Output the (x, y) coordinate of the center of the cell containing the given text.  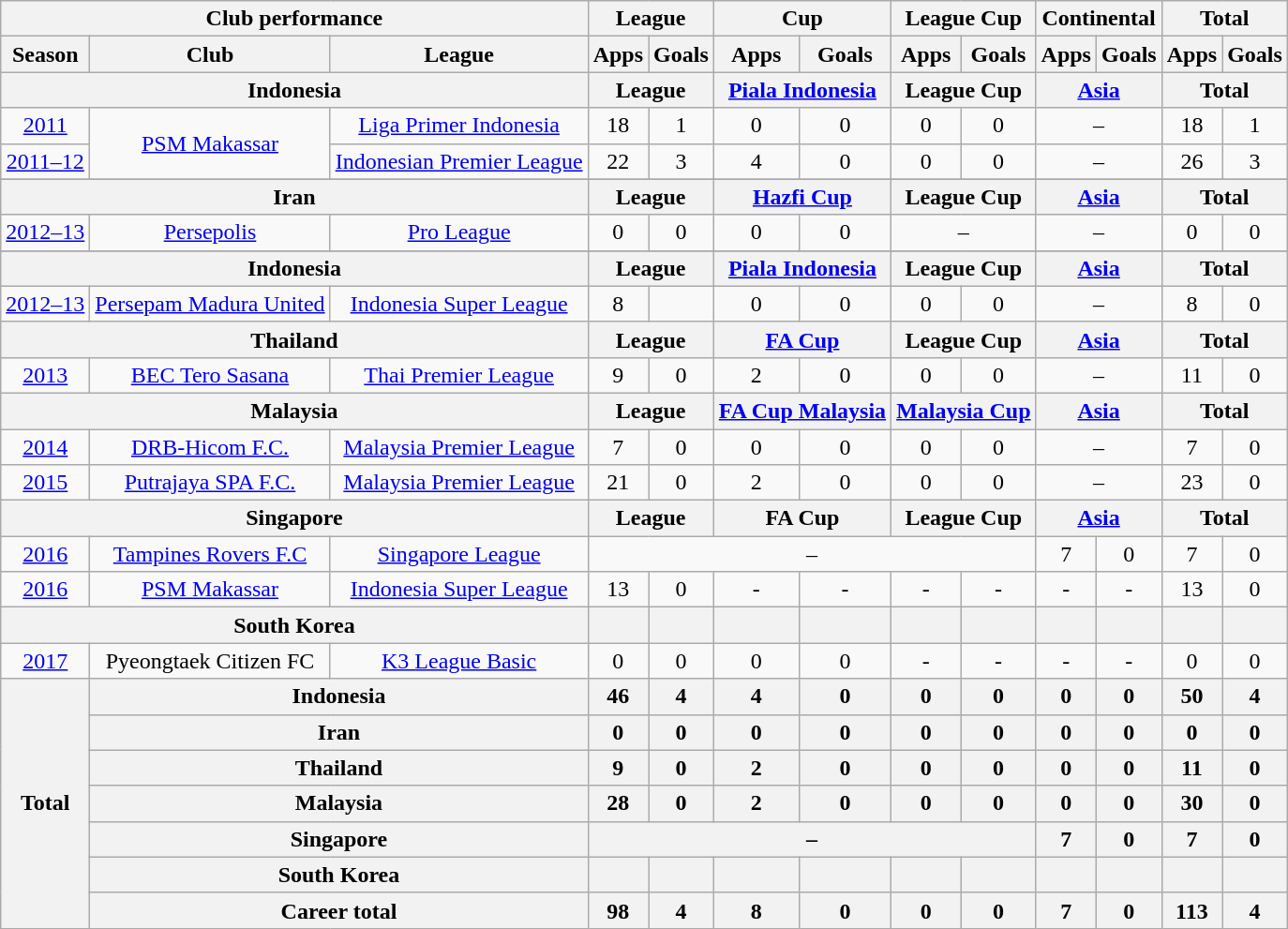
Putrajaya SPA F.C. (210, 483)
2013 (45, 375)
30 (1191, 803)
2011 (45, 126)
BEC Tero Sasana (210, 375)
Indonesian Premier League (459, 161)
Thai Premier League (459, 375)
98 (618, 910)
23 (1191, 483)
22 (618, 161)
Pyeongtaek Citizen FC (210, 661)
Season (45, 54)
Club performance (294, 19)
2015 (45, 483)
Career total (339, 910)
Persepam Madura United (210, 304)
Hazfi Cup (802, 197)
Malaysia Cup (964, 411)
FA Cup Malaysia (802, 411)
26 (1191, 161)
Pro League (459, 232)
46 (618, 697)
Cup (802, 19)
DRB-Hicom F.C. (210, 447)
113 (1191, 910)
Singapore League (459, 554)
K3 League Basic (459, 661)
28 (618, 803)
2017 (45, 661)
Tampines Rovers F.C (210, 554)
Club (210, 54)
2014 (45, 447)
50 (1191, 697)
Continental (1099, 19)
Persepolis (210, 232)
2011–12 (45, 161)
21 (618, 483)
Liga Primer Indonesia (459, 126)
